Detect which cell encompasses the target text, then output its [x, y] center coordinate. 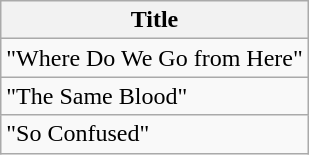
"Where Do We Go from Here" [155, 58]
Title [155, 20]
"So Confused" [155, 134]
"The Same Blood" [155, 96]
